Provide the [x, y] coordinate of the cell's center where the given text is located.  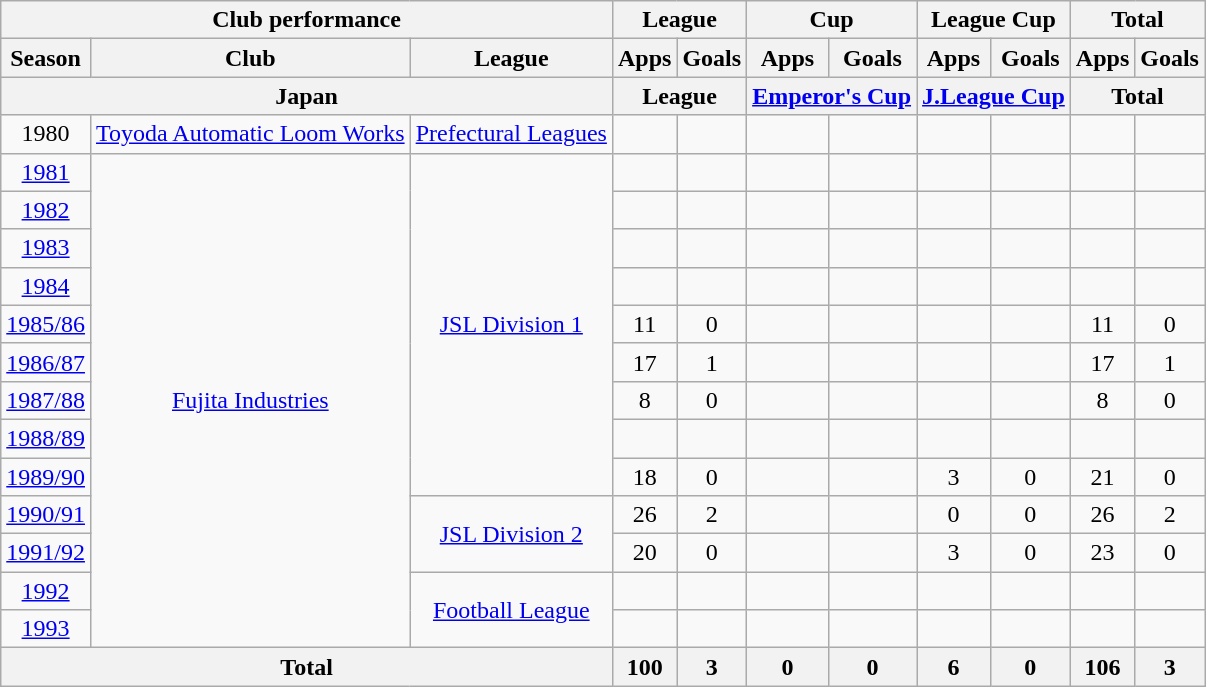
6 [954, 667]
1984 [46, 286]
Football League [511, 610]
1986/87 [46, 362]
League Cup [994, 20]
1981 [46, 172]
1982 [46, 210]
Fujita Industries [250, 400]
1990/91 [46, 515]
JSL Division 2 [511, 534]
1985/86 [46, 324]
J.League Cup [994, 96]
18 [644, 477]
Cup [832, 20]
1983 [46, 248]
Toyoda Automatic Loom Works [250, 134]
1991/92 [46, 553]
Japan [307, 96]
1987/88 [46, 400]
JSL Division 1 [511, 324]
23 [1102, 553]
100 [644, 667]
Season [46, 58]
1988/89 [46, 438]
20 [644, 553]
Prefectural Leagues [511, 134]
21 [1102, 477]
1992 [46, 591]
Emperor's Cup [832, 96]
Club performance [307, 20]
1993 [46, 629]
1989/90 [46, 477]
1980 [46, 134]
106 [1102, 667]
Club [250, 58]
